From the cell containing the given text, extract its center point as (x, y) coordinate. 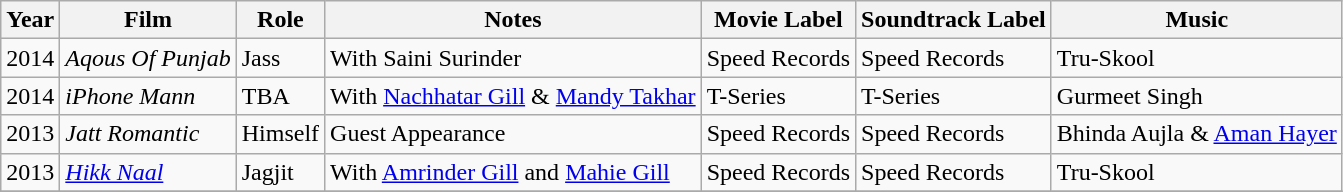
Hikk Naal (148, 172)
Year (30, 20)
TBA (280, 96)
iPhone Mann (148, 96)
Guest Appearance (514, 134)
With Saini Surinder (514, 58)
Soundtrack Label (954, 20)
Notes (514, 20)
Himself (280, 134)
Film (148, 20)
Music (1196, 20)
Jass (280, 58)
Role (280, 20)
Aqous Of Punjab (148, 58)
Gurmeet Singh (1196, 96)
Jatt Romantic (148, 134)
With Amrinder Gill and Mahie Gill (514, 172)
With Nachhatar Gill & Mandy Takhar (514, 96)
Bhinda Aujla & Aman Hayer (1196, 134)
Movie Label (778, 20)
Jagjit (280, 172)
